Determine the (X, Y) coordinate at the center of the cell enclosing the given text.  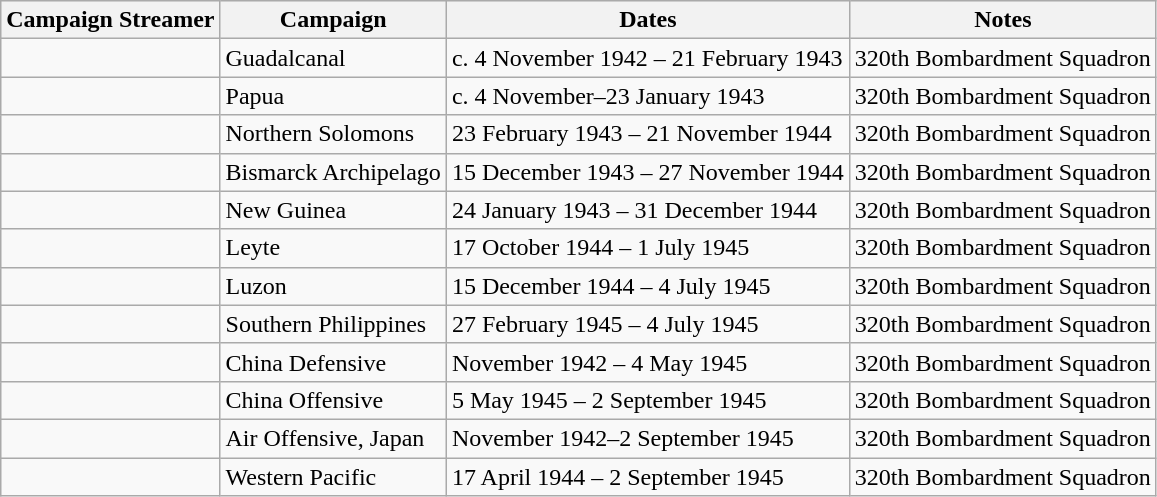
Northern Solomons (333, 134)
Southern Philippines (333, 324)
Dates (648, 20)
China Defensive (333, 362)
23 February 1943 – 21 November 1944 (648, 134)
c. 4 November–23 January 1943 (648, 96)
Campaign Streamer (110, 20)
Air Offensive, Japan (333, 438)
5 May 1945 – 2 September 1945 (648, 400)
c. 4 November 1942 – 21 February 1943 (648, 58)
27 February 1945 – 4 July 1945 (648, 324)
15 December 1944 – 4 July 1945 (648, 286)
China Offensive (333, 400)
Bismarck Archipelago (333, 172)
November 1942–2 September 1945 (648, 438)
Guadalcanal (333, 58)
17 April 1944 – 2 September 1945 (648, 477)
Papua (333, 96)
Campaign (333, 20)
Leyte (333, 248)
Luzon (333, 286)
New Guinea (333, 210)
Notes (1002, 20)
17 October 1944 – 1 July 1945 (648, 248)
Western Pacific (333, 477)
15 December 1943 – 27 November 1944 (648, 172)
November 1942 – 4 May 1945 (648, 362)
24 January 1943 – 31 December 1944 (648, 210)
